From the cell containing the given text, extract its center point as [X, Y] coordinate. 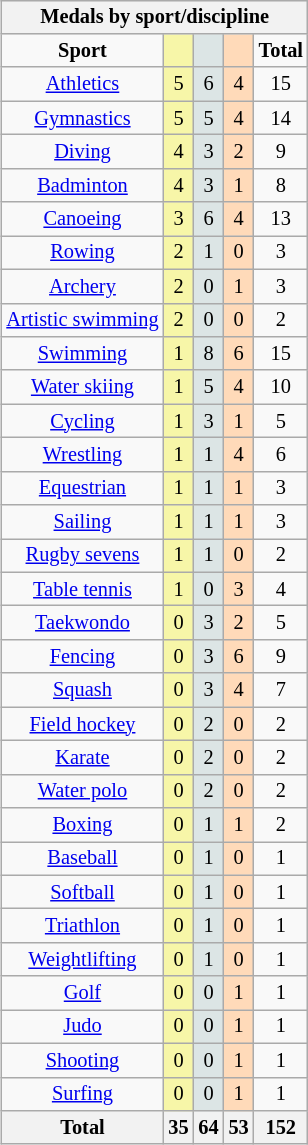
Sailing [82, 522]
7 [281, 690]
Sport [82, 51]
Badminton [82, 185]
Canoeing [82, 219]
152 [281, 1128]
Cycling [82, 421]
Baseball [82, 859]
14 [281, 118]
Table tennis [82, 589]
Softball [82, 892]
Archery [82, 286]
Judo [82, 1027]
Rowing [82, 253]
Squash [82, 690]
Karate [82, 758]
53 [239, 1128]
Diving [82, 152]
Rugby sevens [82, 556]
Artistic swimming [82, 320]
Shooting [82, 1060]
Surfing [82, 1094]
Field hockey [82, 724]
13 [281, 219]
Swimming [82, 354]
64 [209, 1128]
Water skiing [82, 387]
Fencing [82, 657]
Triathlon [82, 926]
Golf [82, 993]
Weightlifting [82, 960]
Boxing [82, 825]
Wrestling [82, 455]
Medals by sport/discipline [154, 17]
Taekwondo [82, 623]
Gymnastics [82, 118]
35 [178, 1128]
Water polo [82, 791]
10 [281, 387]
Athletics [82, 84]
Equestrian [82, 488]
